For the text-containing cell, return its midpoint in [x, y] coordinate format. 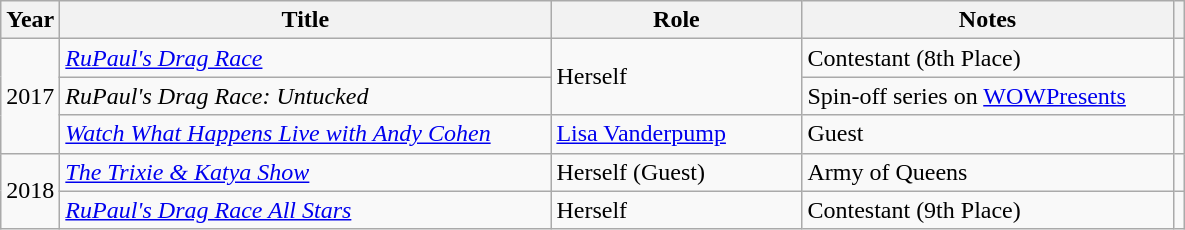
RuPaul's Drag Race [306, 58]
Title [306, 20]
RuPaul's Drag Race: Untucked [306, 96]
Watch What Happens Live with Andy Cohen [306, 134]
Role [676, 20]
RuPaul's Drag Race All Stars [306, 210]
The Trixie & Katya Show [306, 172]
Contestant (9th Place) [988, 210]
Lisa Vanderpump [676, 134]
Notes [988, 20]
Army of Queens [988, 172]
Contestant (8th Place) [988, 58]
2018 [30, 191]
Herself (Guest) [676, 172]
2017 [30, 96]
Guest [988, 134]
Year [30, 20]
Spin-off series on WOWPresents [988, 96]
